Scan for the cell matching the given text and deliver its (X, Y) coordinate at center. 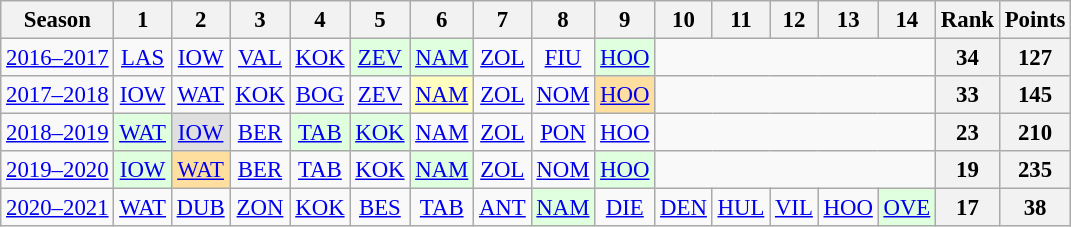
DEN (684, 208)
34 (968, 58)
13 (848, 20)
5 (380, 20)
12 (794, 20)
1 (142, 20)
Points (1034, 20)
210 (1034, 133)
3 (260, 20)
19 (968, 170)
OVE (906, 208)
33 (968, 95)
8 (563, 20)
Rank (968, 20)
235 (1034, 170)
2 (200, 20)
VIL (794, 208)
ANT (502, 208)
127 (1034, 58)
2019–2020 (58, 170)
23 (968, 133)
2017–2018 (58, 95)
FIU (563, 58)
7 (502, 20)
ZON (260, 208)
4 (320, 20)
38 (1034, 208)
VAL (260, 58)
BOG (320, 95)
BES (380, 208)
DIE (625, 208)
9 (625, 20)
17 (968, 208)
10 (684, 20)
DUB (200, 208)
LAS (142, 58)
145 (1034, 95)
6 (442, 20)
2018–2019 (58, 133)
2020–2021 (58, 208)
11 (740, 20)
14 (906, 20)
Season (58, 20)
HUL (740, 208)
PON (563, 133)
2016–2017 (58, 58)
